Pinpoint the cell where the given text exists, returning its (X, Y) midpoint coordinate. 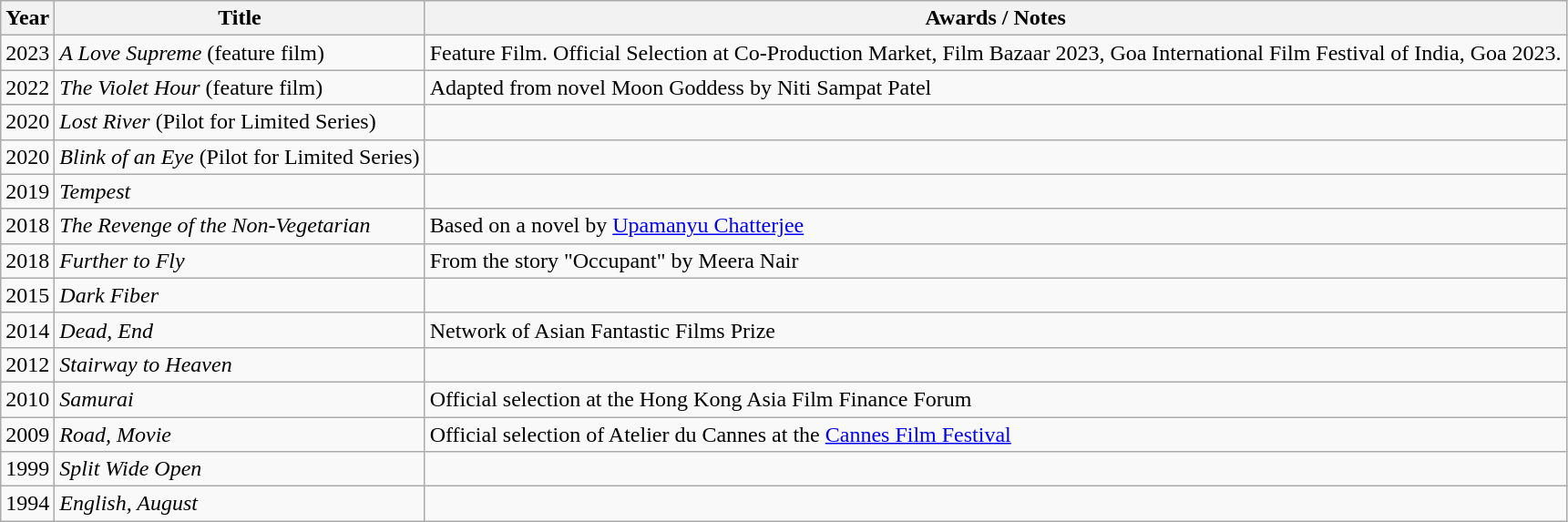
2009 (27, 435)
2015 (27, 295)
Stairway to Heaven (240, 364)
Dark Fiber (240, 295)
2019 (27, 191)
2014 (27, 330)
1999 (27, 469)
Feature Film. Official Selection at Co-Production Market, Film Bazaar 2023, Goa International Film Festival of India, Goa 2023. (995, 53)
Split Wide Open (240, 469)
Based on a novel by Upamanyu Chatterjee (995, 226)
Lost River (Pilot for Limited Series) (240, 122)
Year (27, 18)
Further to Fly (240, 261)
Awards / Notes (995, 18)
2022 (27, 87)
2023 (27, 53)
Adapted from novel Moon Goddess by Niti Sampat Patel (995, 87)
Official selection at the Hong Kong Asia Film Finance Forum (995, 399)
A Love Supreme (feature film) (240, 53)
Samurai (240, 399)
Network of Asian Fantastic Films Prize (995, 330)
English, August (240, 504)
Official selection of Atelier du Cannes at the Cannes Film Festival (995, 435)
2010 (27, 399)
The Revenge of the Non-Vegetarian (240, 226)
2012 (27, 364)
Tempest (240, 191)
Dead, End (240, 330)
Road, Movie (240, 435)
The Violet Hour (feature film) (240, 87)
Blink of an Eye (Pilot for Limited Series) (240, 157)
1994 (27, 504)
Title (240, 18)
From the story "Occupant" by Meera Nair (995, 261)
